From the cell containing the given text, extract its center point as (x, y) coordinate. 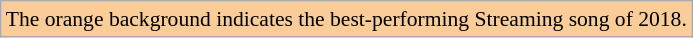
The orange background indicates the best-performing Streaming song of 2018. (346, 19)
